Provide the (x, y) coordinate of the cell's center where the given text is located.  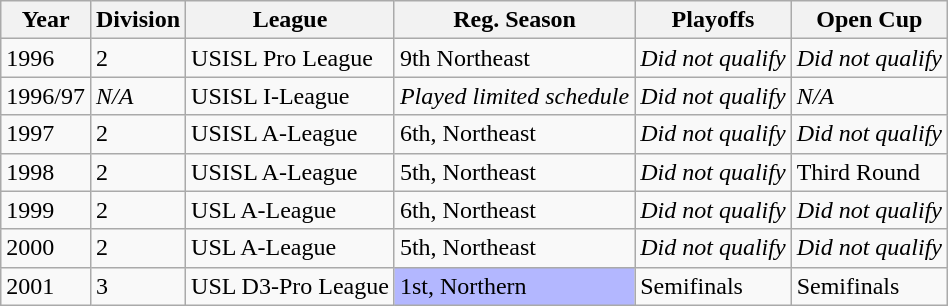
1996/97 (46, 96)
3 (138, 286)
Year (46, 20)
1996 (46, 58)
Open Cup (869, 20)
2001 (46, 286)
1997 (46, 134)
Third Round (869, 172)
1st, Northern (514, 286)
USL D3-Pro League (290, 286)
Reg. Season (514, 20)
USISL I-League (290, 96)
Division (138, 20)
1998 (46, 172)
Played limited schedule (514, 96)
USISL Pro League (290, 58)
9th Northeast (514, 58)
Playoffs (713, 20)
2000 (46, 248)
1999 (46, 210)
League (290, 20)
